Detect which cell encompasses the target text, then output its [x, y] center coordinate. 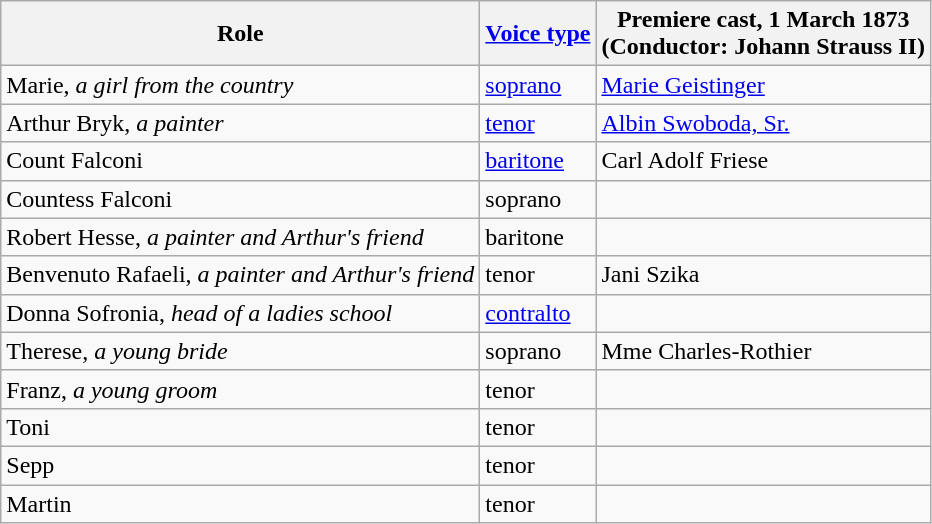
Jani Szika [763, 275]
Count Falconi [240, 161]
Franz, a young groom [240, 389]
Toni [240, 427]
Martin [240, 503]
Sepp [240, 465]
contralto [538, 313]
Albin Swoboda, Sr. [763, 123]
Marie Geistinger [763, 85]
Marie, a girl from the country [240, 85]
Premiere cast, 1 March 1873(Conductor: Johann Strauss II) [763, 34]
Role [240, 34]
Voice type [538, 34]
Mme Charles-Rothier [763, 351]
Benvenuto Rafaeli, a painter and Arthur's friend [240, 275]
Countess Falconi [240, 199]
Donna Sofronia, head of a ladies school [240, 313]
Arthur Bryk, a painter [240, 123]
Carl Adolf Friese [763, 161]
Robert Hesse, a painter and Arthur's friend [240, 237]
Therese, a young bride [240, 351]
